Search for the cell housing the specified text and yield its (X, Y) center coordinate. 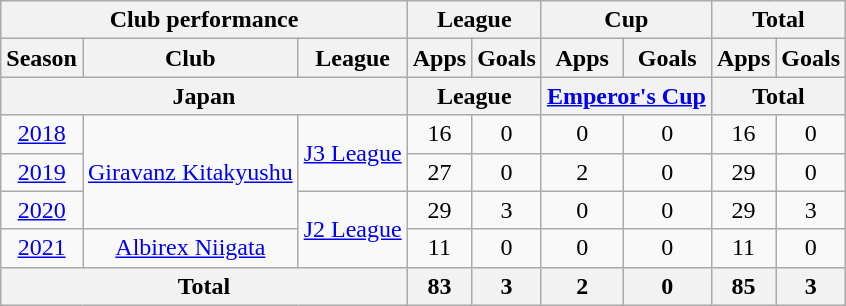
2020 (42, 210)
Club (190, 58)
2018 (42, 134)
Club performance (204, 20)
83 (439, 286)
Giravanz Kitakyushu (190, 172)
85 (743, 286)
27 (439, 172)
2021 (42, 248)
Japan (204, 96)
Emperor's Cup (626, 96)
Albirex Niigata (190, 248)
J2 League (352, 229)
Season (42, 58)
2019 (42, 172)
J3 League (352, 153)
Cup (626, 20)
